Locate the cell with the specified text and output its (X, Y) center coordinate. 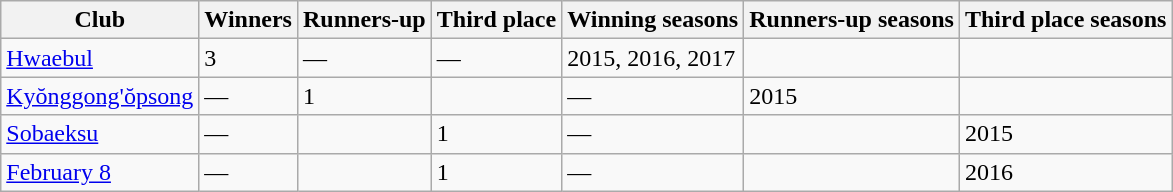
2016 (1065, 172)
Runners-up (364, 20)
Third place seasons (1065, 20)
Winners (248, 20)
February 8 (100, 172)
Kyŏnggong'ŏpsong (100, 96)
3 (248, 58)
Hwaebul (100, 58)
Club (100, 20)
Winning seasons (653, 20)
Sobaeksu (100, 134)
Runners-up seasons (852, 20)
2015, 2016, 2017 (653, 58)
Third place (496, 20)
